Extract the [X, Y] coordinate from the center of the cell holding the provided text.  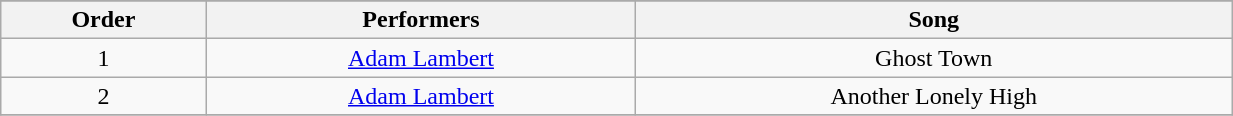
2 [104, 96]
Ghost Town [934, 58]
1 [104, 58]
Song [934, 20]
Another Lonely High [934, 96]
Performers [421, 20]
Order [104, 20]
